Capture the cell that displays the provided text and extract its [x, y] central coordinate. 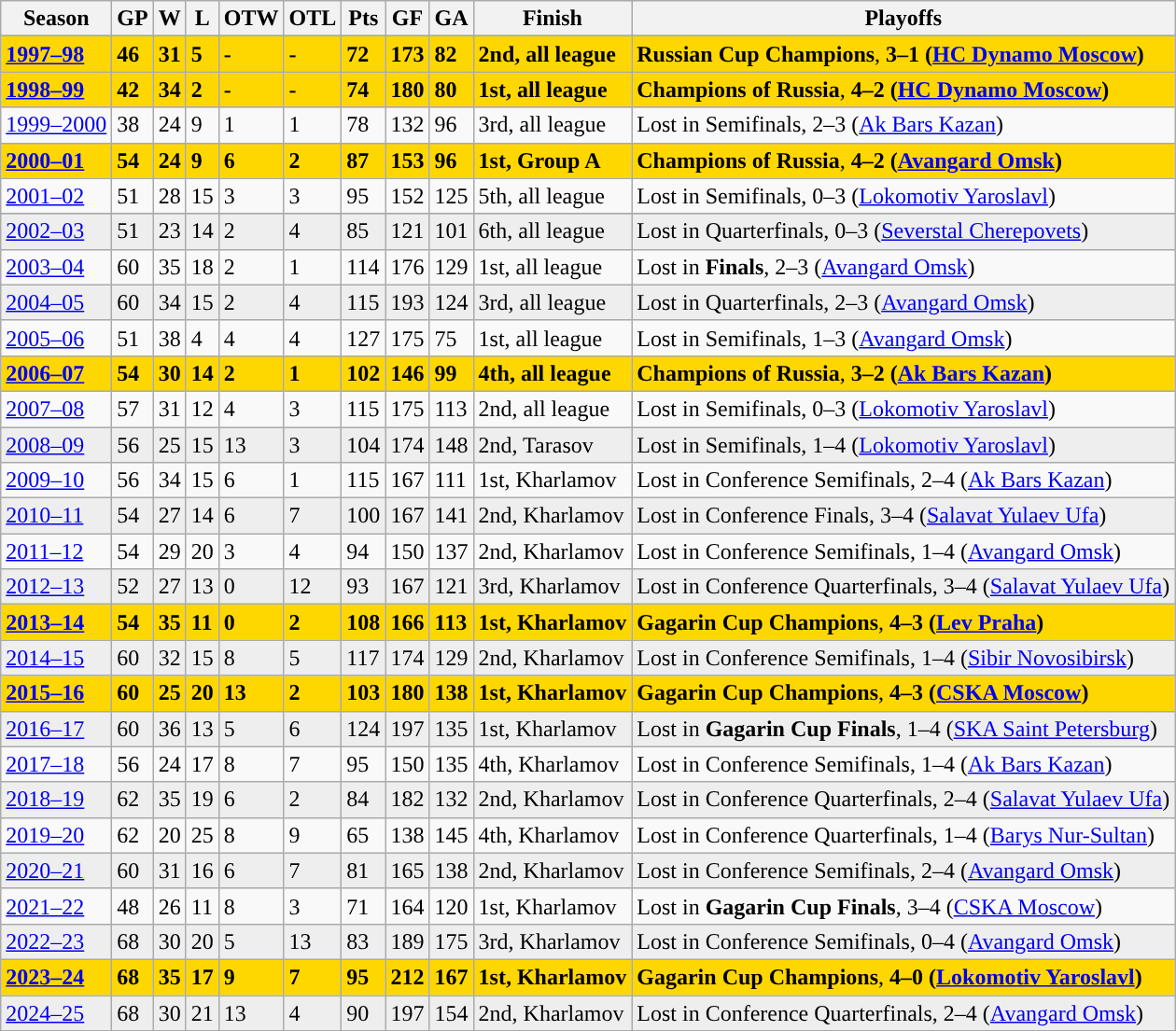
Champions of Russia, 4–2 (HC Dynamo Moscow) [903, 90]
75 [452, 338]
193 [407, 302]
99 [452, 373]
87 [364, 160]
78 [364, 125]
84 [364, 800]
OTW [251, 19]
81 [364, 871]
141 [452, 516]
166 [407, 622]
1999–2000 [56, 125]
L [202, 19]
101 [452, 231]
148 [452, 445]
Playoffs [903, 19]
Gagarin Cup Champions, 4–3 (CSKA Moscow) [903, 693]
2012–13 [56, 587]
2009–10 [56, 481]
2020–21 [56, 871]
153 [407, 160]
21 [202, 1012]
114 [364, 267]
189 [407, 941]
2018–19 [56, 800]
2017–18 [56, 764]
4th, all league [553, 373]
1997–98 [56, 54]
Lost in Finals, 2–3 (Avangard Omsk) [903, 267]
65 [364, 835]
127 [364, 338]
1st, Group A [553, 160]
2023–24 [56, 977]
176 [407, 267]
152 [407, 196]
137 [452, 551]
26 [170, 906]
Lost in Semifinals, 1–4 (Lokomotiv Yaroslavl) [903, 445]
Lost in Conference Semifinals, 1–4 (Sibir Novosibirsk) [903, 658]
117 [364, 658]
2019–20 [56, 835]
2007–08 [56, 409]
85 [364, 231]
93 [364, 587]
57 [133, 409]
GF [407, 19]
2016–17 [56, 729]
154 [452, 1012]
2011–12 [56, 551]
52 [133, 587]
Lost in Conference Finals, 3–4 (Salavat Yulaev Ufa) [903, 516]
Champions of Russia, 4–2 (Avangard Omsk) [903, 160]
2021–22 [56, 906]
2008–09 [56, 445]
W [170, 19]
2010–11 [56, 516]
46 [133, 54]
120 [452, 906]
104 [364, 445]
Lost in Conference Semifinals, 0–4 (Avangard Omsk) [903, 941]
2013–14 [56, 622]
Lost in Gagarin Cup Finals, 1–4 (SKA Saint Petersburg) [903, 729]
71 [364, 906]
165 [407, 871]
173 [407, 54]
Season [56, 19]
29 [170, 551]
Lost in Conference Semifinals, 2–4 (Ak Bars Kazan) [903, 481]
2024–25 [56, 1012]
2002–03 [56, 231]
125 [452, 196]
182 [407, 800]
Russian Cup Champions, 3–1 (HC Dynamo Moscow) [903, 54]
GA [452, 19]
100 [364, 516]
2001–02 [56, 196]
Lost in Conference Semifinals, 1–4 (Avangard Omsk) [903, 551]
Lost in Quarterfinals, 2–3 (Avangard Omsk) [903, 302]
Lost in Conference Quarterfinals, 1–4 (Barys Nur-Sultan) [903, 835]
2015–16 [56, 693]
80 [452, 90]
Lost in Semifinals, 2–3 (Ak Bars Kazan) [903, 125]
72 [364, 54]
Lost in Conference Quarterfinals, 2–4 (Avangard Omsk) [903, 1012]
5th, all league [553, 196]
90 [364, 1012]
2000–01 [56, 160]
2003–04 [56, 267]
111 [452, 481]
19 [202, 800]
OTL [313, 19]
94 [364, 551]
74 [364, 90]
212 [407, 977]
82 [452, 54]
102 [364, 373]
Pts [364, 19]
36 [170, 729]
48 [133, 906]
83 [364, 941]
Lost in Conference Quarterfinals, 3–4 (Salavat Yulaev Ufa) [903, 587]
Lost in Gagarin Cup Finals, 3–4 (CSKA Moscow) [903, 906]
2005–06 [56, 338]
6th, all league [553, 231]
1998–99 [56, 90]
Finish [553, 19]
32 [170, 658]
Lost in Quarterfinals, 0–3 (Severstal Cherepovets) [903, 231]
Champions of Russia, 3–2 (Ak Bars Kazan) [903, 373]
23 [170, 231]
108 [364, 622]
2006–07 [56, 373]
145 [452, 835]
Lost in Conference Quarterfinals, 2–4 (Salavat Yulaev Ufa) [903, 800]
Gagarin Cup Champions, 4–3 (Lev Praha) [903, 622]
Gagarin Cup Champions, 4–0 (Lokomotiv Yaroslavl) [903, 977]
2004–05 [56, 302]
2014–15 [56, 658]
2022–23 [56, 941]
42 [133, 90]
Lost in Conference Semifinals, 2–4 (Avangard Omsk) [903, 871]
164 [407, 906]
146 [407, 373]
2nd, Tarasov [553, 445]
Lost in Conference Semifinals, 1–4 (Ak Bars Kazan) [903, 764]
18 [202, 267]
103 [364, 693]
Lost in Semifinals, 1–3 (Avangard Omsk) [903, 338]
GP [133, 19]
16 [202, 871]
28 [170, 196]
